For the text-containing cell, return its midpoint in (X, Y) coordinate format. 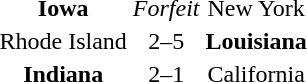
2–5 (166, 41)
